Locate the cell with the specified text and output its (x, y) center coordinate. 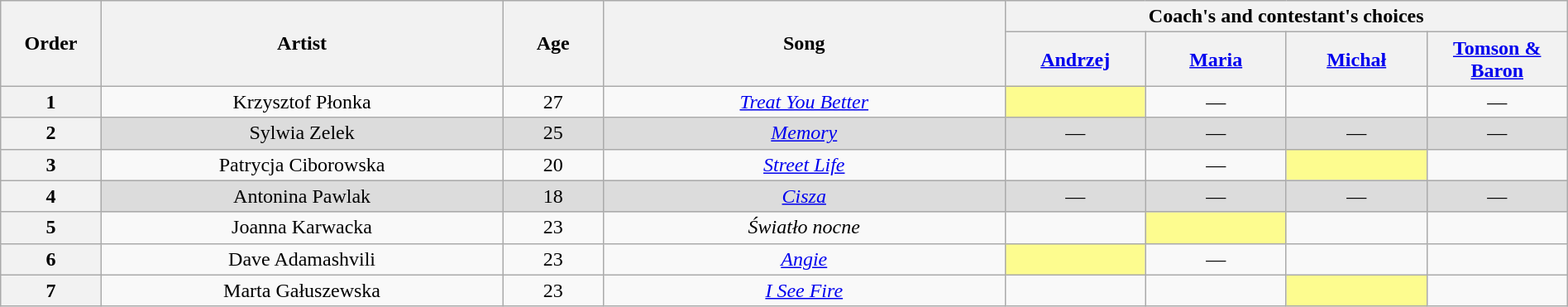
20 (552, 165)
5 (51, 228)
Artist (302, 43)
3 (51, 165)
Krzysztof Płonka (302, 102)
Coach's and contestant's choices (1286, 17)
Tomson & Baron (1497, 60)
Patrycja Ciborowska (302, 165)
Sylwia Zelek (302, 133)
Joanna Karwacka (302, 228)
7 (51, 290)
Cisza (804, 196)
1 (51, 102)
18 (552, 196)
Street Life (804, 165)
Order (51, 43)
Michał (1356, 60)
27 (552, 102)
4 (51, 196)
2 (51, 133)
25 (552, 133)
6 (51, 259)
Maria (1216, 60)
Age (552, 43)
Treat You Better (804, 102)
Memory (804, 133)
Angie (804, 259)
Song (804, 43)
Antonina Pawlak (302, 196)
Marta Gałuszewska (302, 290)
I See Fire (804, 290)
Dave Adamashvili (302, 259)
Andrzej (1075, 60)
Światło nocne (804, 228)
